Return the (X, Y) coordinate for the center point of the cell that contains the specified text.  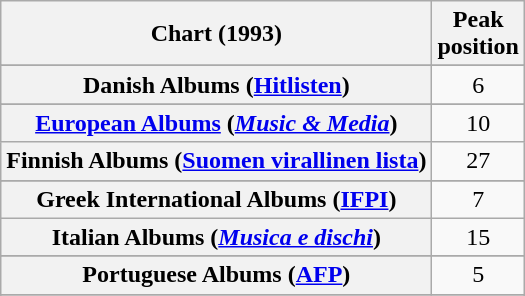
27 (478, 161)
5 (478, 275)
6 (478, 85)
European Albums (Music & Media) (216, 123)
Danish Albums (Hitlisten) (216, 85)
Chart (1993) (216, 34)
15 (478, 237)
Italian Albums (Musica e dischi) (216, 237)
7 (478, 199)
Portuguese Albums (AFP) (216, 275)
Peakposition (478, 34)
10 (478, 123)
Finnish Albums (Suomen virallinen lista) (216, 161)
Greek International Albums (IFPI) (216, 199)
